Capture the cell that displays the provided text and extract its [x, y] central coordinate. 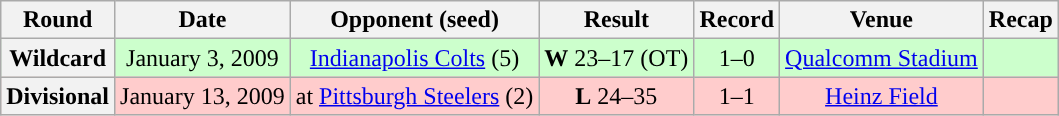
at Pittsburgh Steelers (2) [414, 96]
Record [737, 20]
L 24–35 [616, 96]
Venue [882, 20]
Divisional [58, 96]
1–0 [737, 58]
January 3, 2009 [203, 58]
Wildcard [58, 58]
Date [203, 20]
Indianapolis Colts (5) [414, 58]
W 23–17 (OT) [616, 58]
Round [58, 20]
January 13, 2009 [203, 96]
Heinz Field [882, 96]
Recap [1020, 20]
Opponent (seed) [414, 20]
Qualcomm Stadium [882, 58]
1–1 [737, 96]
Result [616, 20]
